Locate the cell with the specified text and output its [X, Y] center coordinate. 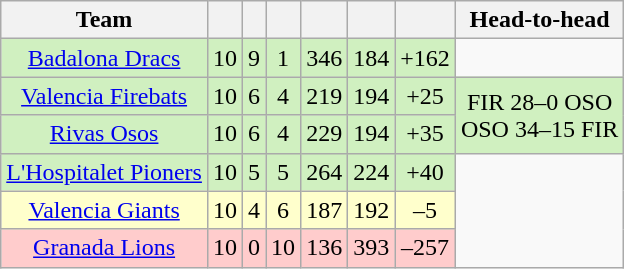
229 [324, 134]
+35 [426, 134]
Valencia Firebats [104, 96]
FIR 28–0 OSO OSO 34–15 FIR [539, 115]
0 [254, 248]
+40 [426, 172]
Granada Lions [104, 248]
219 [324, 96]
192 [372, 210]
393 [372, 248]
Head-to-head [539, 20]
Rivas Osos [104, 134]
184 [372, 58]
+162 [426, 58]
–5 [426, 210]
224 [372, 172]
+25 [426, 96]
1 [284, 58]
Team [104, 20]
136 [324, 248]
Valencia Giants [104, 210]
187 [324, 210]
346 [324, 58]
L'Hospitalet Pioners [104, 172]
9 [254, 58]
Badalona Dracs [104, 58]
264 [324, 172]
–257 [426, 248]
